From the cell containing the given text, extract its center point as (X, Y) coordinate. 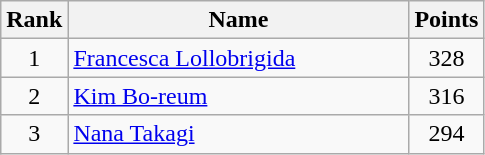
Francesca Lollobrigida (238, 58)
Nana Takagi (238, 134)
Name (238, 20)
Rank (34, 20)
Points (446, 20)
3 (34, 134)
1 (34, 58)
294 (446, 134)
316 (446, 96)
Kim Bo-reum (238, 96)
2 (34, 96)
328 (446, 58)
